Pinpoint the cell where the given text exists, returning its [X, Y] midpoint coordinate. 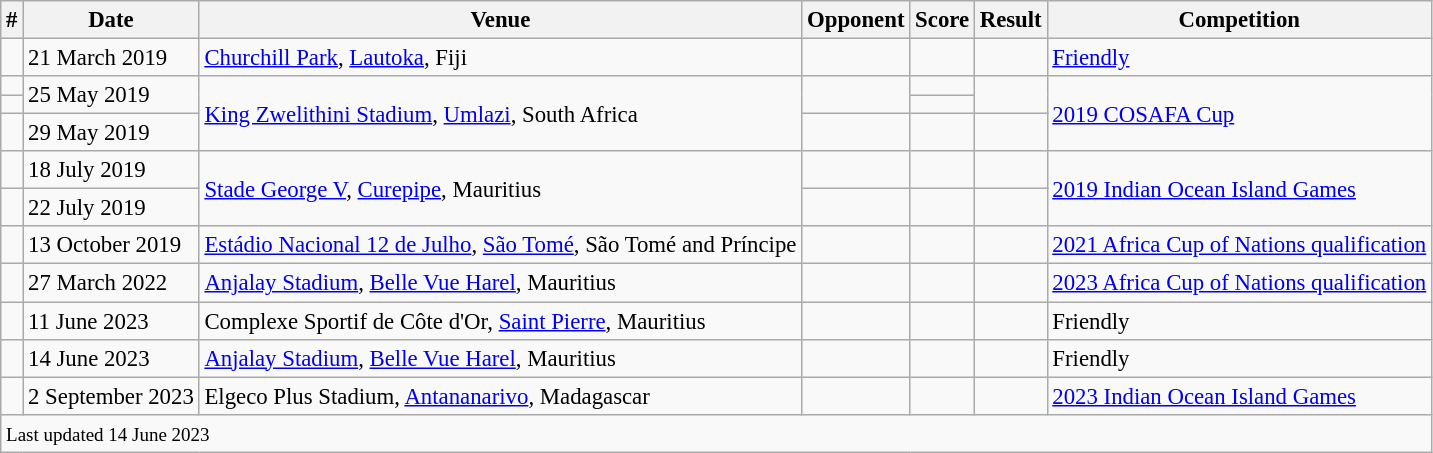
2023 Indian Ocean Island Games [1240, 396]
2 September 2023 [111, 396]
27 March 2022 [111, 283]
Venue [500, 20]
11 June 2023 [111, 321]
2023 Africa Cup of Nations qualification [1240, 283]
# [12, 20]
13 October 2019 [111, 245]
King Zwelithini Stadium, Umlazi, South Africa [500, 114]
Stade George V, Curepipe, Mauritius [500, 188]
25 May 2019 [111, 95]
18 July 2019 [111, 170]
29 May 2019 [111, 133]
Competition [1240, 20]
Complexe Sportif de Côte d'Or, Saint Pierre, Mauritius [500, 321]
22 July 2019 [111, 208]
14 June 2023 [111, 358]
21 March 2019 [111, 58]
Estádio Nacional 12 de Julho, São Tomé, São Tomé and Príncipe [500, 245]
2019 Indian Ocean Island Games [1240, 188]
Date [111, 20]
2021 Africa Cup of Nations qualification [1240, 245]
Result [1010, 20]
2019 COSAFA Cup [1240, 114]
Score [942, 20]
Churchill Park, Lautoka, Fiji [500, 58]
Opponent [856, 20]
Elgeco Plus Stadium, Antananarivo, Madagascar [500, 396]
Last updated 14 June 2023 [716, 433]
